Search for the cell housing the specified text and yield its [X, Y] center coordinate. 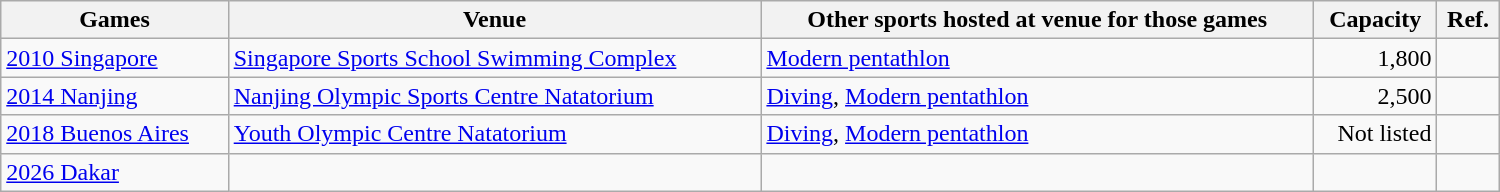
Youth Olympic Centre Natatorium [494, 134]
Ref. [1468, 20]
2014 Nanjing [114, 96]
2018 Buenos Aires [114, 134]
2010 Singapore [114, 58]
Modern pentathlon [1038, 58]
Games [114, 20]
Capacity [1376, 20]
Venue [494, 20]
Singapore Sports School Swimming Complex [494, 58]
Nanjing Olympic Sports Centre Natatorium [494, 96]
1,800 [1376, 58]
2026 Dakar [114, 172]
Other sports hosted at venue for those games [1038, 20]
2,500 [1376, 96]
Not listed [1376, 134]
